Return (X, Y) of the center of cell containing provided text 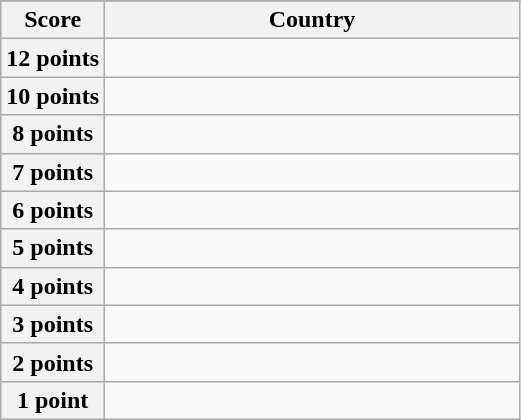
10 points (53, 96)
2 points (53, 362)
Score (53, 20)
6 points (53, 210)
5 points (53, 248)
Country (312, 20)
7 points (53, 172)
1 point (53, 400)
12 points (53, 58)
8 points (53, 134)
4 points (53, 286)
3 points (53, 324)
